Identify which cell holds the provided text, then report its [x, y] central coordinate. 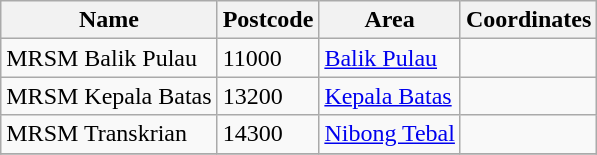
Nibong Tebal [390, 134]
Kepala Batas [390, 96]
Name [109, 20]
Coordinates [528, 20]
MRSM Kepala Batas [109, 96]
Balik Pulau [390, 58]
Postcode [268, 20]
11000 [268, 58]
MRSM Transkrian [109, 134]
13200 [268, 96]
Area [390, 20]
MRSM Balik Pulau [109, 58]
14300 [268, 134]
